Extract the [X, Y] coordinate from the center of the cell holding the provided text.  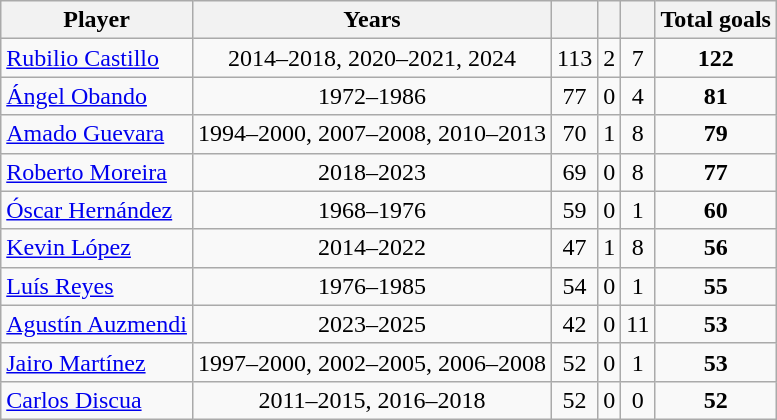
2011–2015, 2016–2018 [372, 400]
113 [575, 58]
59 [575, 210]
122 [716, 58]
1968–1976 [372, 210]
Total goals [716, 20]
Luís Reyes [97, 286]
1994–2000, 2007–2008, 2010–2013 [372, 134]
Amado Guevara [97, 134]
2018–2023 [372, 172]
Kevin López [97, 248]
Jairo Martínez [97, 362]
69 [575, 172]
2023–2025 [372, 324]
11 [638, 324]
42 [575, 324]
Ángel Obando [97, 96]
47 [575, 248]
54 [575, 286]
2 [610, 58]
Rubilio Castillo [97, 58]
2014–2018, 2020–2021, 2024 [372, 58]
Years [372, 20]
Player [97, 20]
1972–1986 [372, 96]
7 [638, 58]
Óscar Hernández [97, 210]
60 [716, 210]
55 [716, 286]
56 [716, 248]
Carlos Discua [97, 400]
Roberto Moreira [97, 172]
2014–2022 [372, 248]
81 [716, 96]
79 [716, 134]
Agustín Auzmendi [97, 324]
1976–1985 [372, 286]
1997–2000, 2002–2005, 2006–2008 [372, 362]
4 [638, 96]
70 [575, 134]
